Return (x, y) of the center of cell containing provided text 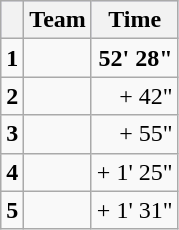
Time (134, 20)
+ 1' 31" (134, 210)
1 (12, 58)
4 (12, 172)
+ 42" (134, 96)
+ 55" (134, 134)
+ 1' 25" (134, 172)
3 (12, 134)
5 (12, 210)
52' 28" (134, 58)
2 (12, 96)
Team (58, 20)
